Extract the (X, Y) coordinate from the center of the cell holding the provided text.  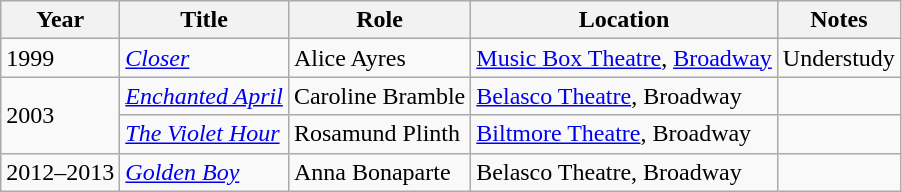
Anna Bonaparte (379, 172)
Closer (204, 58)
1999 (60, 58)
Golden Boy (204, 172)
Alice Ayres (379, 58)
Music Box Theatre, Broadway (624, 58)
2012–2013 (60, 172)
Notes (838, 20)
Rosamund Plinth (379, 134)
Biltmore Theatre, Broadway (624, 134)
Location (624, 20)
Caroline Bramble (379, 96)
Enchanted April (204, 96)
2003 (60, 115)
Title (204, 20)
Role (379, 20)
Year (60, 20)
Understudy (838, 58)
The Violet Hour (204, 134)
